Capture the cell that displays the provided text and extract its (X, Y) central coordinate. 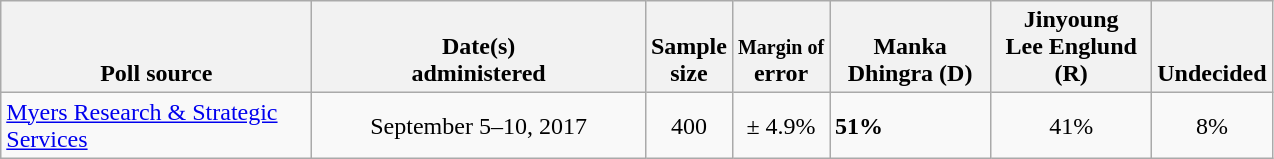
Samplesize (688, 47)
Myers Research & Strategic Services (156, 126)
Date(s)administered (479, 47)
8% (1212, 126)
Margin oferror (780, 47)
Poll source (156, 47)
51% (910, 126)
September 5–10, 2017 (479, 126)
± 4.9% (780, 126)
MankaDhingra (D) (910, 47)
41% (1072, 126)
Jinyoung Lee Englund (R) (1072, 47)
400 (688, 126)
Undecided (1212, 47)
